Extract the [x, y] coordinate from the center of the cell holding the provided text.  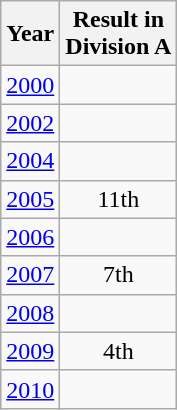
2000 [30, 85]
7th [118, 275]
Result inDivision A [118, 34]
2007 [30, 275]
2005 [30, 199]
11th [118, 199]
2008 [30, 313]
2010 [30, 389]
2002 [30, 123]
2006 [30, 237]
2004 [30, 161]
4th [118, 351]
Year [30, 34]
2009 [30, 351]
